Extract the [x, y] coordinate from the center of the cell holding the provided text.  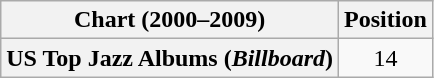
US Top Jazz Albums (Billboard) [170, 58]
Chart (2000–2009) [170, 20]
14 [386, 58]
Position [386, 20]
